From the cell containing the given text, extract its center point as (x, y) coordinate. 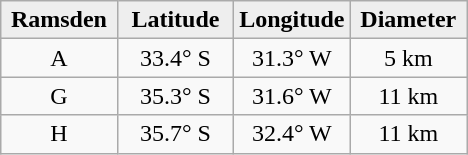
Diameter (408, 20)
31.6° W (292, 96)
Longitude (292, 20)
31.3° W (292, 58)
33.4° S (175, 58)
H (59, 134)
32.4° W (292, 134)
Latitude (175, 20)
Ramsden (59, 20)
A (59, 58)
35.7° S (175, 134)
G (59, 96)
35.3° S (175, 96)
5 km (408, 58)
